Pinpoint the cell where the given text exists, returning its (X, Y) midpoint coordinate. 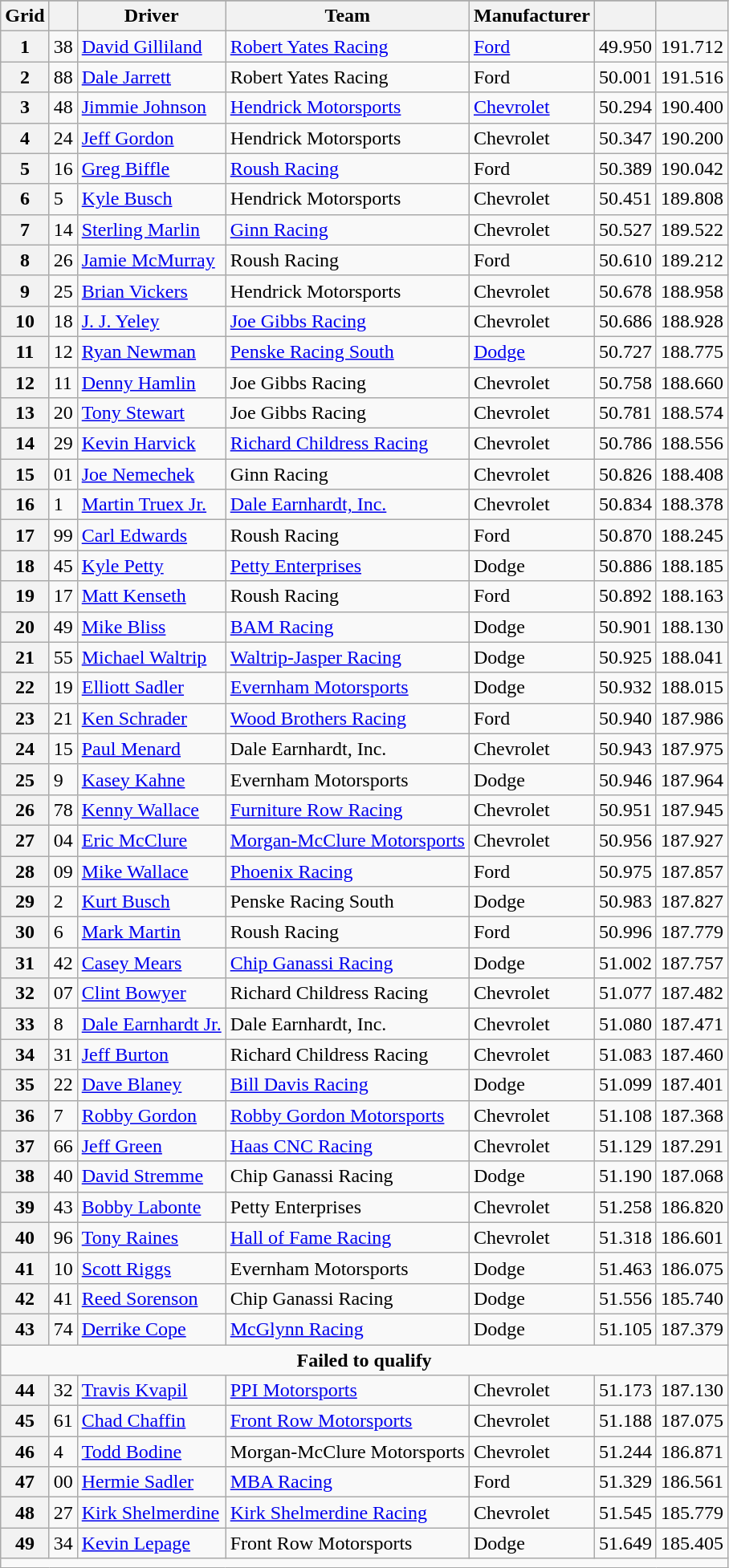
3 (25, 108)
Todd Bodine (151, 1452)
50.758 (625, 383)
Kyle Busch (151, 199)
Dale Earnhardt Jr. (151, 1024)
187.471 (692, 1024)
187.757 (692, 963)
28 (25, 871)
Jeff Green (151, 1146)
88 (63, 77)
Team (347, 16)
33 (25, 1024)
07 (63, 993)
50.975 (625, 871)
Kevin Harvick (151, 444)
Jamie McMurray (151, 260)
186.561 (692, 1482)
Bill Davis Racing (347, 1085)
51.190 (625, 1176)
Robby Gordon Motorsports (347, 1115)
51.077 (625, 993)
Travis Kvapil (151, 1391)
Jeff Burton (151, 1054)
187.857 (692, 871)
Scott Riggs (151, 1268)
Robby Gordon (151, 1115)
Brian Vickers (151, 290)
96 (63, 1237)
185.779 (692, 1513)
187.460 (692, 1054)
50.870 (625, 535)
Elliott Sadler (151, 688)
J. J. Yeley (151, 321)
Haas CNC Racing (347, 1146)
187.068 (692, 1176)
50.686 (625, 321)
09 (63, 871)
Carl Edwards (151, 535)
Bobby Labonte (151, 1207)
190.042 (692, 169)
Michael Waltrip (151, 657)
Mark Martin (151, 932)
190.400 (692, 108)
187.975 (692, 749)
13 (25, 413)
Derrike Cope (151, 1329)
187.075 (692, 1421)
189.212 (692, 260)
186.820 (692, 1207)
51.080 (625, 1024)
50.943 (625, 749)
Matt Kenseth (151, 596)
Clint Bowyer (151, 993)
Joe Nemechek (151, 474)
MBA Racing (347, 1482)
187.779 (692, 932)
50.294 (625, 108)
49.950 (625, 47)
30 (25, 932)
51.105 (625, 1329)
51.649 (625, 1543)
51.545 (625, 1513)
188.041 (692, 657)
Kirk Shelmerdine Racing (347, 1513)
188.015 (692, 688)
51.244 (625, 1452)
55 (63, 657)
50.901 (625, 627)
186.075 (692, 1268)
Chad Chaffin (151, 1421)
Kirk Shelmerdine (151, 1513)
Manufacturer (531, 16)
74 (63, 1329)
Hall of Fame Racing (347, 1237)
189.808 (692, 199)
Driver (151, 16)
189.522 (692, 230)
Furniture Row Racing (347, 810)
50.886 (625, 566)
51.258 (625, 1207)
Mike Wallace (151, 871)
186.871 (692, 1452)
44 (25, 1391)
Phoenix Racing (347, 871)
188.660 (692, 383)
50.781 (625, 413)
Ken Schrader (151, 718)
47 (25, 1482)
188.556 (692, 444)
50.826 (625, 474)
187.927 (692, 840)
187.482 (692, 993)
188.775 (692, 351)
188.378 (692, 505)
188.574 (692, 413)
Casey Mears (151, 963)
Martin Truex Jr. (151, 505)
51.083 (625, 1054)
Jeff Gordon (151, 138)
Greg Biffle (151, 169)
51.002 (625, 963)
Reed Sorenson (151, 1298)
00 (63, 1482)
188.130 (692, 627)
99 (63, 535)
50.610 (625, 260)
188.163 (692, 596)
50.925 (625, 657)
50.727 (625, 351)
Kenny Wallace (151, 810)
35 (25, 1085)
50.347 (625, 138)
50.951 (625, 810)
190.200 (692, 138)
188.185 (692, 566)
51.129 (625, 1146)
50.527 (625, 230)
50.786 (625, 444)
Tony Raines (151, 1237)
Grid (25, 16)
Kevin Lepage (151, 1543)
Denny Hamlin (151, 383)
David Stremme (151, 1176)
50.946 (625, 779)
04 (63, 840)
51.108 (625, 1115)
50.678 (625, 290)
Dave Blaney (151, 1085)
50.983 (625, 902)
188.958 (692, 290)
66 (63, 1146)
187.291 (692, 1146)
Sterling Marlin (151, 230)
191.516 (692, 77)
Dale Jarrett (151, 77)
188.408 (692, 474)
51.556 (625, 1298)
Eric McClure (151, 840)
78 (63, 810)
Hermie Sadler (151, 1482)
Ryan Newman (151, 351)
36 (25, 1115)
50.451 (625, 199)
186.601 (692, 1237)
23 (25, 718)
Kyle Petty (151, 566)
50.996 (625, 932)
51.318 (625, 1237)
51.463 (625, 1268)
Jimmie Johnson (151, 108)
187.368 (692, 1115)
46 (25, 1452)
50.001 (625, 77)
187.964 (692, 779)
185.405 (692, 1543)
50.940 (625, 718)
David Gilliland (151, 47)
191.712 (692, 47)
51.099 (625, 1085)
Paul Menard (151, 749)
Waltrip-Jasper Racing (347, 657)
188.245 (692, 535)
50.892 (625, 596)
51.188 (625, 1421)
Tony Stewart (151, 413)
Failed to qualify (364, 1360)
37 (25, 1146)
185.740 (692, 1298)
51.173 (625, 1391)
51.329 (625, 1482)
McGlynn Racing (347, 1329)
Mike Bliss (151, 627)
187.945 (692, 810)
BAM Racing (347, 627)
39 (25, 1207)
50.956 (625, 840)
50.389 (625, 169)
50.834 (625, 505)
188.928 (692, 321)
61 (63, 1421)
187.401 (692, 1085)
187.379 (692, 1329)
187.130 (692, 1391)
Kasey Kahne (151, 779)
PPI Motorsports (347, 1391)
Wood Brothers Racing (347, 718)
01 (63, 474)
Kurt Busch (151, 902)
187.986 (692, 718)
50.932 (625, 688)
187.827 (692, 902)
